Locate the cell with the specified text and output its (x, y) center coordinate. 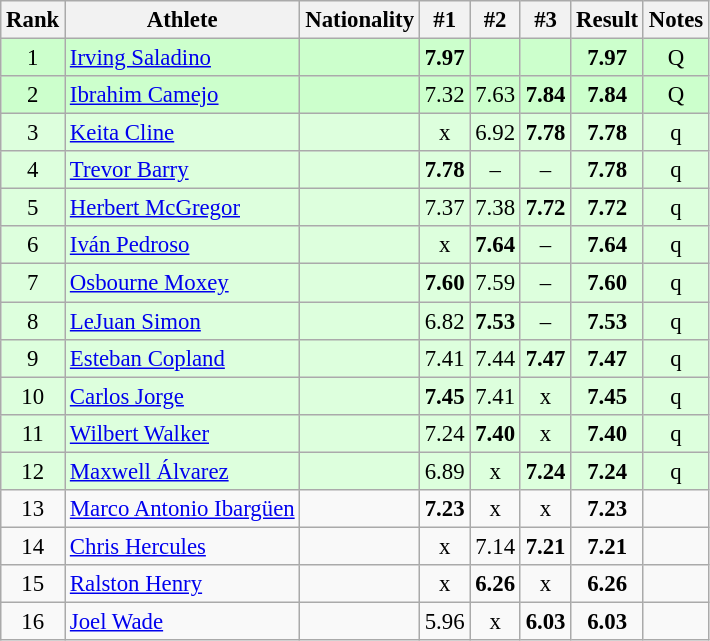
Carlos Jorge (182, 396)
Iván Pedroso (182, 245)
14 (33, 546)
8 (33, 321)
Athlete (182, 20)
7.14 (495, 546)
7.37 (444, 208)
Result (608, 20)
7.44 (495, 358)
Herbert McGregor (182, 208)
4 (33, 170)
Trevor Barry (182, 170)
Ibrahim Camejo (182, 95)
16 (33, 621)
10 (33, 396)
Chris Hercules (182, 546)
6.92 (495, 133)
Rank (33, 20)
7.32 (444, 95)
#2 (495, 20)
7.59 (495, 283)
11 (33, 433)
Esteban Copland (182, 358)
6 (33, 245)
5.96 (444, 621)
Osbourne Moxey (182, 283)
13 (33, 509)
5 (33, 208)
Nationality (360, 20)
Joel Wade (182, 621)
7.63 (495, 95)
Notes (676, 20)
Irving Saladino (182, 58)
Marco Antonio Ibargüen (182, 509)
Wilbert Walker (182, 433)
6.82 (444, 321)
6.89 (444, 471)
12 (33, 471)
7 (33, 283)
Maxwell Álvarez (182, 471)
LeJuan Simon (182, 321)
2 (33, 95)
Ralston Henry (182, 584)
3 (33, 133)
7.38 (495, 208)
#1 (444, 20)
Keita Cline (182, 133)
15 (33, 584)
#3 (545, 20)
9 (33, 358)
1 (33, 58)
